Scan for the cell matching the given text and deliver its (X, Y) coordinate at center. 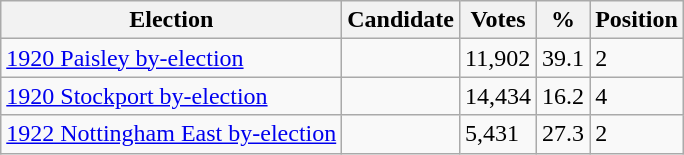
5,431 (498, 134)
14,434 (498, 96)
1922 Nottingham East by-election (172, 134)
39.1 (564, 58)
1920 Stockport by-election (172, 96)
4 (637, 96)
Election (172, 20)
Position (637, 20)
11,902 (498, 58)
27.3 (564, 134)
Candidate (401, 20)
1920 Paisley by-election (172, 58)
Votes (498, 20)
% (564, 20)
16.2 (564, 96)
